Detect which cell encompasses the target text, then output its [x, y] center coordinate. 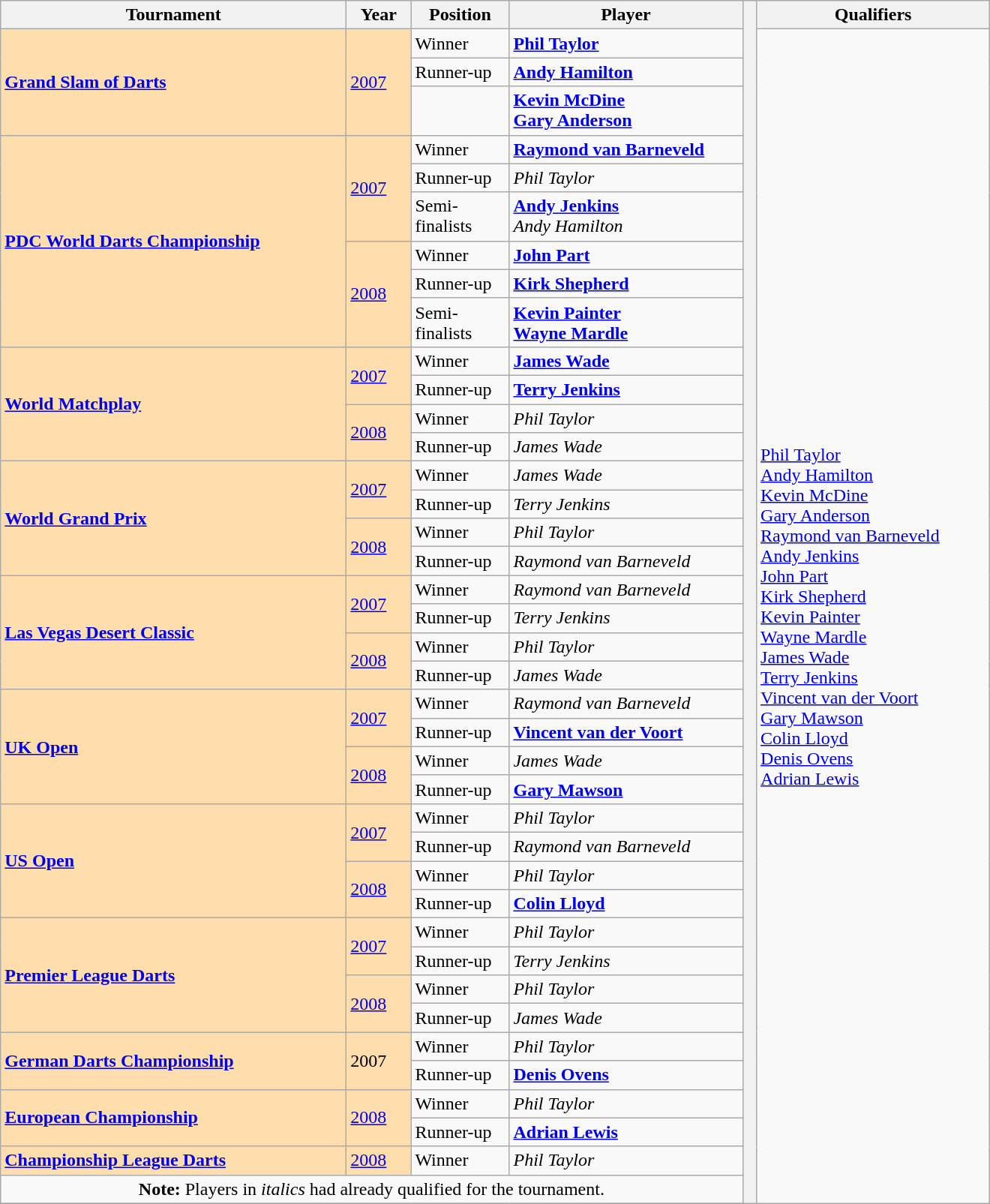
US Open [174, 860]
Kevin McDine Gary Anderson [625, 111]
Premier League Darts [174, 975]
Year [379, 15]
Qualifiers [873, 15]
Colin Lloyd [625, 904]
Adrian Lewis [625, 1132]
German Darts Championship [174, 1061]
PDC World Darts Championship [174, 241]
Vincent van der Voort [625, 732]
Tournament [174, 15]
Championship League Darts [174, 1160]
Kevin Painter Wayne Mardle [625, 323]
Kirk Shepherd [625, 284]
Gary Mawson [625, 789]
Las Vegas Desert Classic [174, 632]
Denis Ovens [625, 1075]
World Grand Prix [174, 518]
Andy Jenkins Andy Hamilton [625, 216]
UK Open [174, 746]
World Matchplay [174, 404]
Position [460, 15]
European Championship [174, 1118]
Grand Slam of Darts [174, 83]
Player [625, 15]
Note: Players in italics had already qualified for the tournament. [372, 1189]
Andy Hamilton [625, 72]
John Part [625, 255]
